For the text-containing cell, return its midpoint in (X, Y) coordinate format. 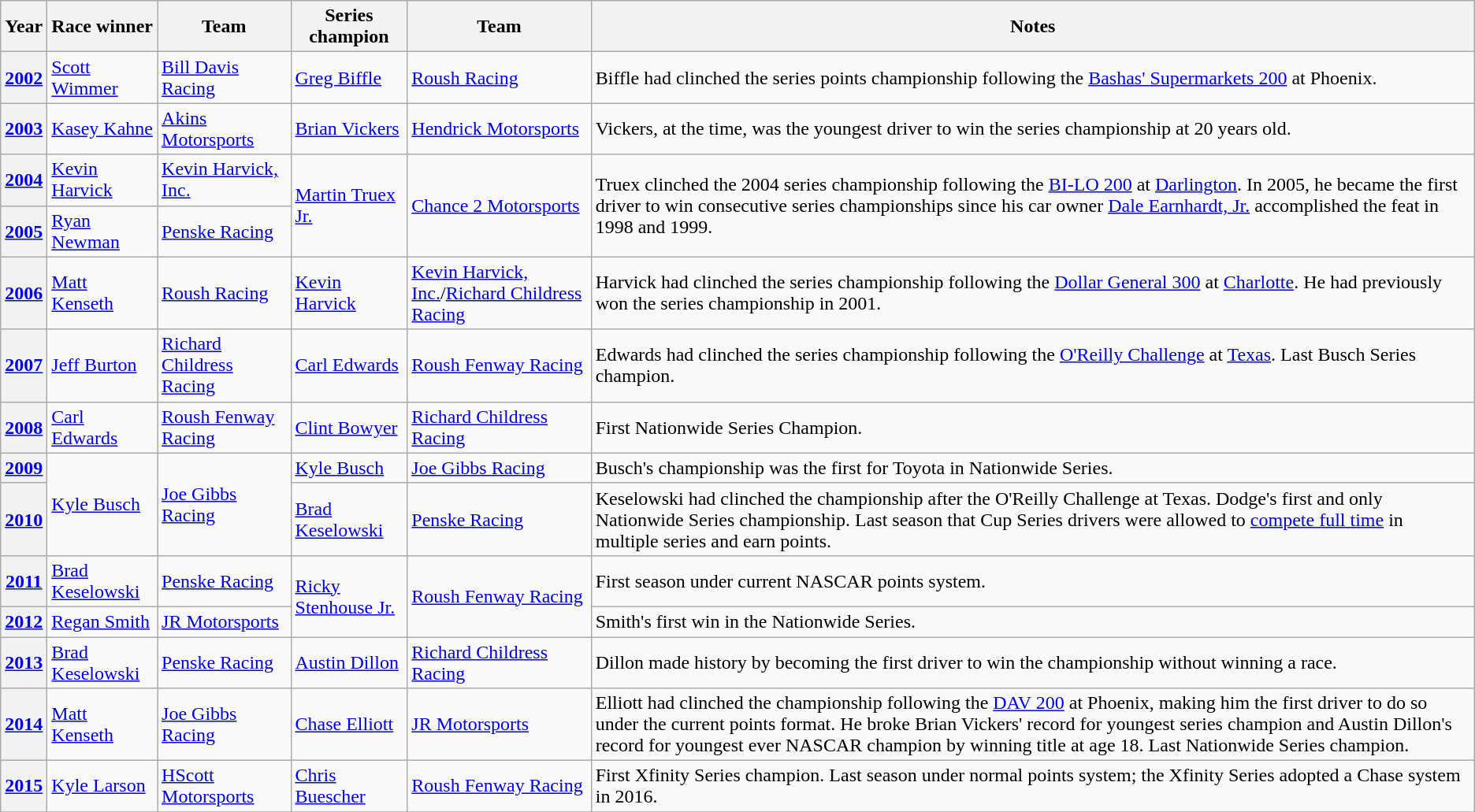
First Xfinity Series champion. Last season under normal points system; the Xfinity Series adopted a Chase system in 2016. (1032, 786)
First Nationwide Series Champion. (1032, 427)
2008 (24, 427)
Year (24, 27)
HScott Motorsports (224, 786)
2015 (24, 786)
Hendrick Motorsports (500, 129)
Biffle had clinched the series points championship following the Bashas' Supermarkets 200 at Phoenix. (1032, 77)
Scott Wimmer (102, 77)
2007 (24, 365)
Notes (1032, 27)
2003 (24, 129)
Martin Truex Jr. (349, 206)
Kevin Harvick, Inc./Richard Childress Racing (500, 293)
Dillon made history by becoming the first driver to win the championship without winning a race. (1032, 662)
Greg Biffle (349, 77)
Chris Buescher (349, 786)
First season under current NASCAR points system. (1032, 581)
Harvick had clinched the series championship following the Dollar General 300 at Charlotte. He had previously won the series championship in 2001. (1032, 293)
2012 (24, 621)
2009 (24, 468)
2010 (24, 519)
Edwards had clinched the series championship following the O'Reilly Challenge at Texas. Last Busch Series champion. (1032, 365)
Kyle Larson (102, 786)
Clint Bowyer (349, 427)
Race winner (102, 27)
Chase Elliott (349, 725)
2004 (24, 180)
Akins Motorsports (224, 129)
Smith's first win in the Nationwide Series. (1032, 621)
Jeff Burton (102, 365)
2011 (24, 581)
Brian Vickers (349, 129)
Ryan Newman (102, 232)
2013 (24, 662)
Bill Davis Racing (224, 77)
Vickers, at the time, was the youngest driver to win the series championship at 20 years old. (1032, 129)
Regan Smith (102, 621)
2005 (24, 232)
Chance 2 Motorsports (500, 206)
2002 (24, 77)
Kasey Kahne (102, 129)
2014 (24, 725)
Series champion (349, 27)
Austin Dillon (349, 662)
Busch's championship was the first for Toyota in Nationwide Series. (1032, 468)
Ricky Stenhouse Jr. (349, 595)
2006 (24, 293)
Kevin Harvick, Inc. (224, 180)
